Identify which cell holds the provided text, then report its [X, Y] central coordinate. 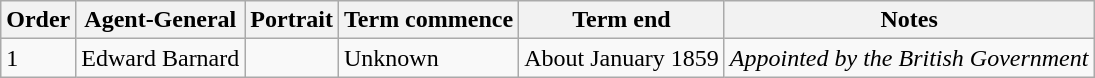
Edward Barnard [160, 58]
Term commence [428, 20]
Unknown [428, 58]
Agent-General [160, 20]
Order [38, 20]
Term end [622, 20]
Appointed by the British Government [909, 58]
Portrait [292, 20]
Notes [909, 20]
1 [38, 58]
About January 1859 [622, 58]
